Determine the (x, y) coordinate at the center of the cell enclosing the given text.  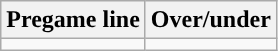
Over/under (210, 20)
Pregame line (74, 20)
